Capture the cell that displays the provided text and extract its [x, y] central coordinate. 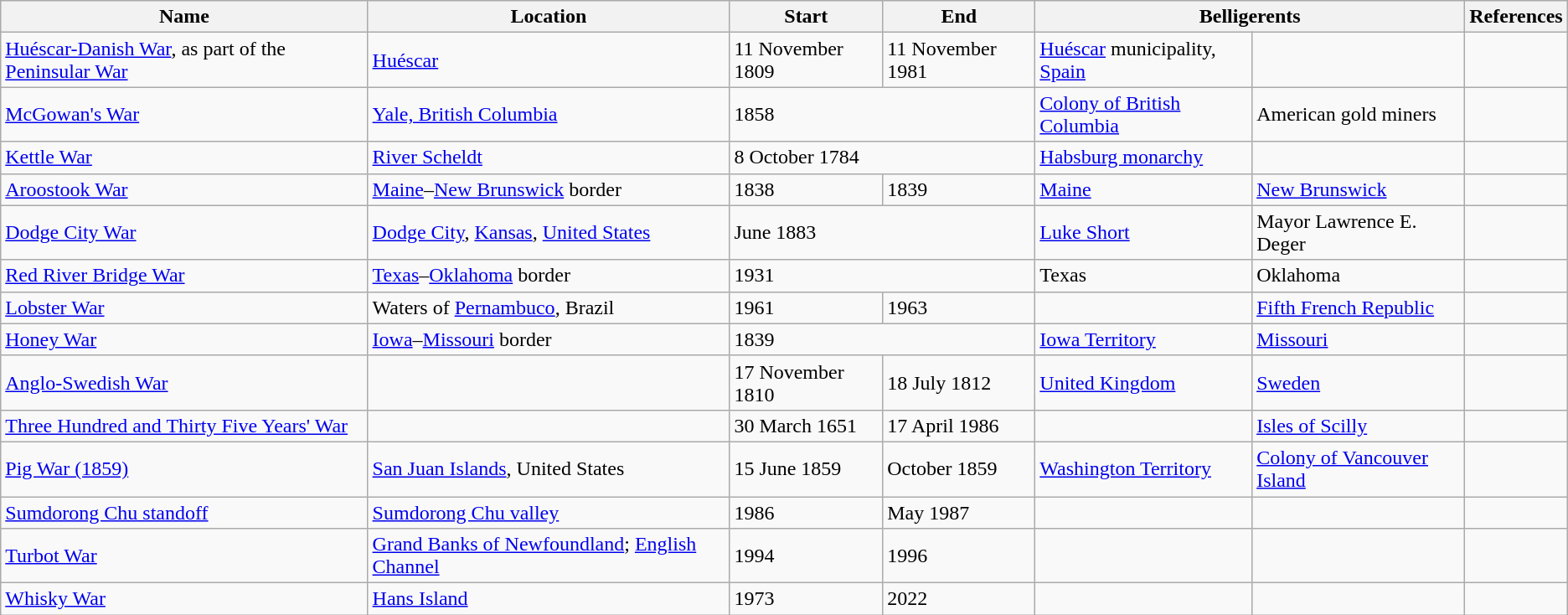
Dodge City, Kansas, United States [549, 233]
Huéscar-Danish War, as part of the Peninsular War [184, 60]
1858 [883, 114]
1931 [883, 276]
Belligerents [1250, 17]
17 April 1986 [959, 426]
Iowa Territory [1144, 339]
Texas [1144, 276]
Colony of Vancouver Island [1359, 469]
McGowan's War [184, 114]
Isles of Scilly [1359, 426]
Oklahoma [1359, 276]
Pig War (1859) [184, 469]
8 October 1784 [883, 158]
Texas–Oklahoma border [549, 276]
Name [184, 17]
New Brunswick [1359, 189]
1996 [959, 556]
Start [806, 17]
May 1987 [959, 512]
Washington Territory [1144, 469]
Waters of Pernambuco, Brazil [549, 307]
Honey War [184, 339]
October 1859 [959, 469]
Fifth French Republic [1359, 307]
United Kingdom [1144, 382]
River Scheldt [549, 158]
17 November 1810 [806, 382]
Mayor Lawrence E. Deger [1359, 233]
1994 [806, 556]
11 November 1981 [959, 60]
18 July 1812 [959, 382]
1961 [806, 307]
American gold miners [1359, 114]
Dodge City War [184, 233]
2022 [959, 599]
Huéscar municipality, Spain [1144, 60]
11 November 1809 [806, 60]
1973 [806, 599]
Luke Short [1144, 233]
Whisky War [184, 599]
Colony of British Columbia [1144, 114]
June 1883 [883, 233]
Yale, British Columbia [549, 114]
1986 [806, 512]
Maine [1144, 189]
15 June 1859 [806, 469]
1838 [806, 189]
End [959, 17]
Sweden [1359, 382]
Sumdorong Chu valley [549, 512]
Lobster War [184, 307]
Sumdorong Chu standoff [184, 512]
Iowa–Missouri border [549, 339]
Habsburg monarchy [1144, 158]
Aroostook War [184, 189]
30 March 1651 [806, 426]
Missouri [1359, 339]
Turbot War [184, 556]
References [1516, 17]
Three Hundred and Thirty Five Years' War [184, 426]
Location [549, 17]
Hans Island [549, 599]
Anglo-Swedish War [184, 382]
Maine–New Brunswick border [549, 189]
Huéscar [549, 60]
San Juan Islands, United States [549, 469]
Red River Bridge War [184, 276]
1963 [959, 307]
Grand Banks of Newfoundland; English Channel [549, 556]
Kettle War [184, 158]
